Identify which cell holds the provided text, then report its (X, Y) central coordinate. 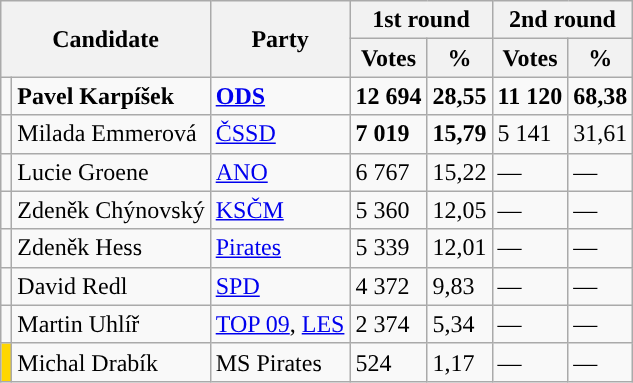
5 141 (530, 134)
ANO (280, 172)
TOP 09, LES (280, 324)
5 339 (388, 248)
David Redl (111, 286)
Pavel Karpíšek (111, 96)
68,38 (600, 96)
12,05 (460, 210)
Zdeněk Chýnovský (111, 210)
1st round (421, 20)
KSČM (280, 210)
28,55 (460, 96)
ČSSD (280, 134)
Candidate (106, 39)
7 019 (388, 134)
Lucie Groene (111, 172)
ODS (280, 96)
5,34 (460, 324)
Zdeněk Hess (111, 248)
12,01 (460, 248)
2nd round (562, 20)
Milada Emmerová (111, 134)
12 694 (388, 96)
Michal Drabík (111, 362)
15,79 (460, 134)
31,61 (600, 134)
1,17 (460, 362)
2 374 (388, 324)
Martin Uhlíř (111, 324)
11 120 (530, 96)
15,22 (460, 172)
SPD (280, 286)
4 372 (388, 286)
5 360 (388, 210)
MS Pirates (280, 362)
Party (280, 39)
524 (388, 362)
6 767 (388, 172)
9,83 (460, 286)
Pirates (280, 248)
